Determine the (X, Y) coordinate at the center of the cell enclosing the given text.  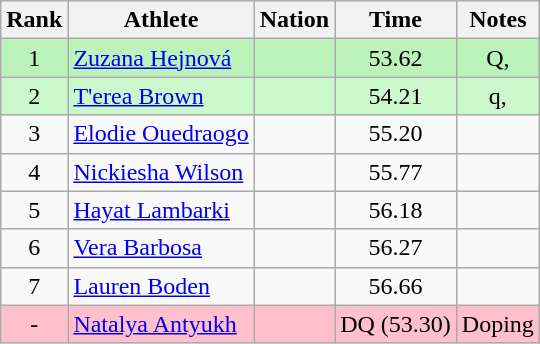
1 (34, 58)
54.21 (396, 96)
4 (34, 172)
3 (34, 134)
- (34, 324)
Q, (498, 58)
T'erea Brown (161, 96)
Doping (498, 324)
Athlete (161, 20)
q, (498, 96)
Rank (34, 20)
Time (396, 20)
Nation (294, 20)
55.77 (396, 172)
2 (34, 96)
5 (34, 210)
56.66 (396, 286)
Zuzana Hejnová (161, 58)
Nickiesha Wilson (161, 172)
6 (34, 248)
53.62 (396, 58)
Hayat Lambarki (161, 210)
Natalya Antyukh (161, 324)
56.18 (396, 210)
DQ (53.30) (396, 324)
Notes (498, 20)
55.20 (396, 134)
7 (34, 286)
Vera Barbosa (161, 248)
56.27 (396, 248)
Lauren Boden (161, 286)
Elodie Ouedraogo (161, 134)
